Return the (X, Y) coordinate for the center point of the cell that contains the specified text.  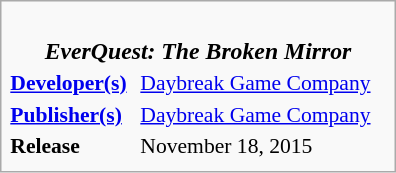
Developer(s) (72, 83)
November 18, 2015 (263, 146)
Publisher(s) (72, 114)
Release (72, 146)
EverQuest: The Broken Mirror (198, 38)
